Find where the given text appears and provide that cell's center as (x, y) coordinate. 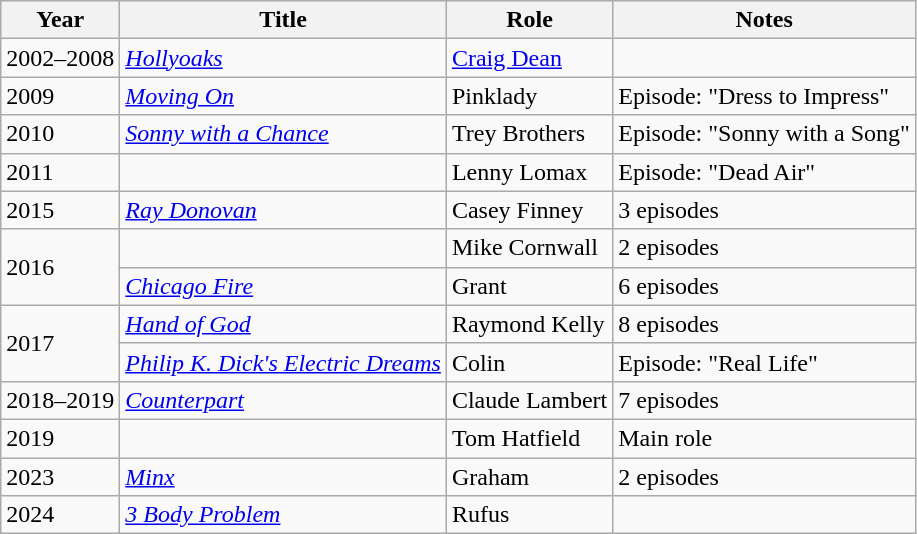
Grant (529, 286)
Minx (284, 477)
Graham (529, 477)
Episode: "Dead Air" (764, 172)
Lenny Lomax (529, 172)
Episode: "Real Life" (764, 362)
Rufus (529, 515)
Mike Cornwall (529, 248)
Notes (764, 20)
8 episodes (764, 324)
Hand of God (284, 324)
Chicago Fire (284, 286)
Role (529, 20)
2009 (60, 96)
Main role (764, 438)
3 Body Problem (284, 515)
2015 (60, 210)
Craig Dean (529, 58)
Episode: "Dress to Impress" (764, 96)
Hollyoaks (284, 58)
Raymond Kelly (529, 324)
2019 (60, 438)
2024 (60, 515)
Ray Donovan (284, 210)
Casey Finney (529, 210)
Episode: "Sonny with a Song" (764, 134)
Year (60, 20)
2010 (60, 134)
7 episodes (764, 400)
Tom Hatfield (529, 438)
2023 (60, 477)
2011 (60, 172)
Moving On (284, 96)
6 episodes (764, 286)
Pinklady (529, 96)
Title (284, 20)
Claude Lambert (529, 400)
Colin (529, 362)
Sonny with a Chance (284, 134)
2017 (60, 343)
Counterpart (284, 400)
3 episodes (764, 210)
2016 (60, 267)
2002–2008 (60, 58)
Trey Brothers (529, 134)
Philip K. Dick's Electric Dreams (284, 362)
2018–2019 (60, 400)
